From the cell containing the given text, extract its center point as (X, Y) coordinate. 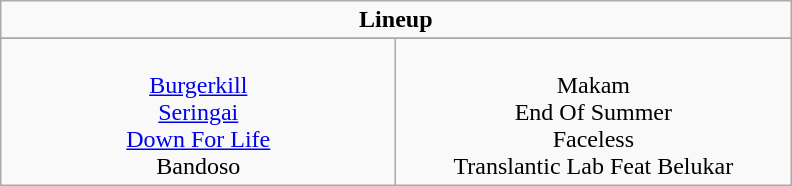
Lineup (396, 20)
Makam End Of Summer Faceless Translantic Lab Feat Belukar (594, 112)
Burgerkill Seringai Down For Life Bandoso (198, 112)
